Pinpoint the cell where the given text exists, returning its (X, Y) midpoint coordinate. 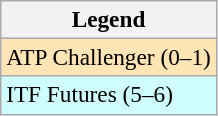
ATP Challenger (0–1) (108, 57)
ITF Futures (5–6) (108, 95)
Legend (108, 19)
